Identify which cell holds the provided text, then report its (X, Y) central coordinate. 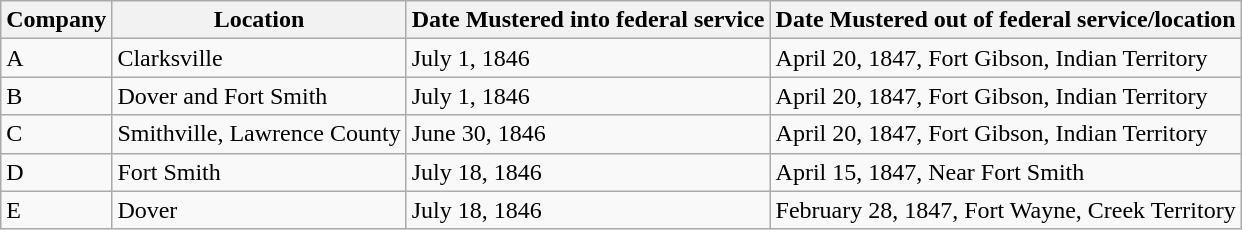
Date Mustered out of federal service/location (1006, 20)
D (56, 172)
April 15, 1847, Near Fort Smith (1006, 172)
Date Mustered into federal service (588, 20)
E (56, 210)
Company (56, 20)
B (56, 96)
A (56, 58)
Clarksville (259, 58)
C (56, 134)
February 28, 1847, Fort Wayne, Creek Territory (1006, 210)
June 30, 1846 (588, 134)
Dover and Fort Smith (259, 96)
Smithville, Lawrence County (259, 134)
Location (259, 20)
Fort Smith (259, 172)
Dover (259, 210)
